From the cell containing the given text, extract its center point as [x, y] coordinate. 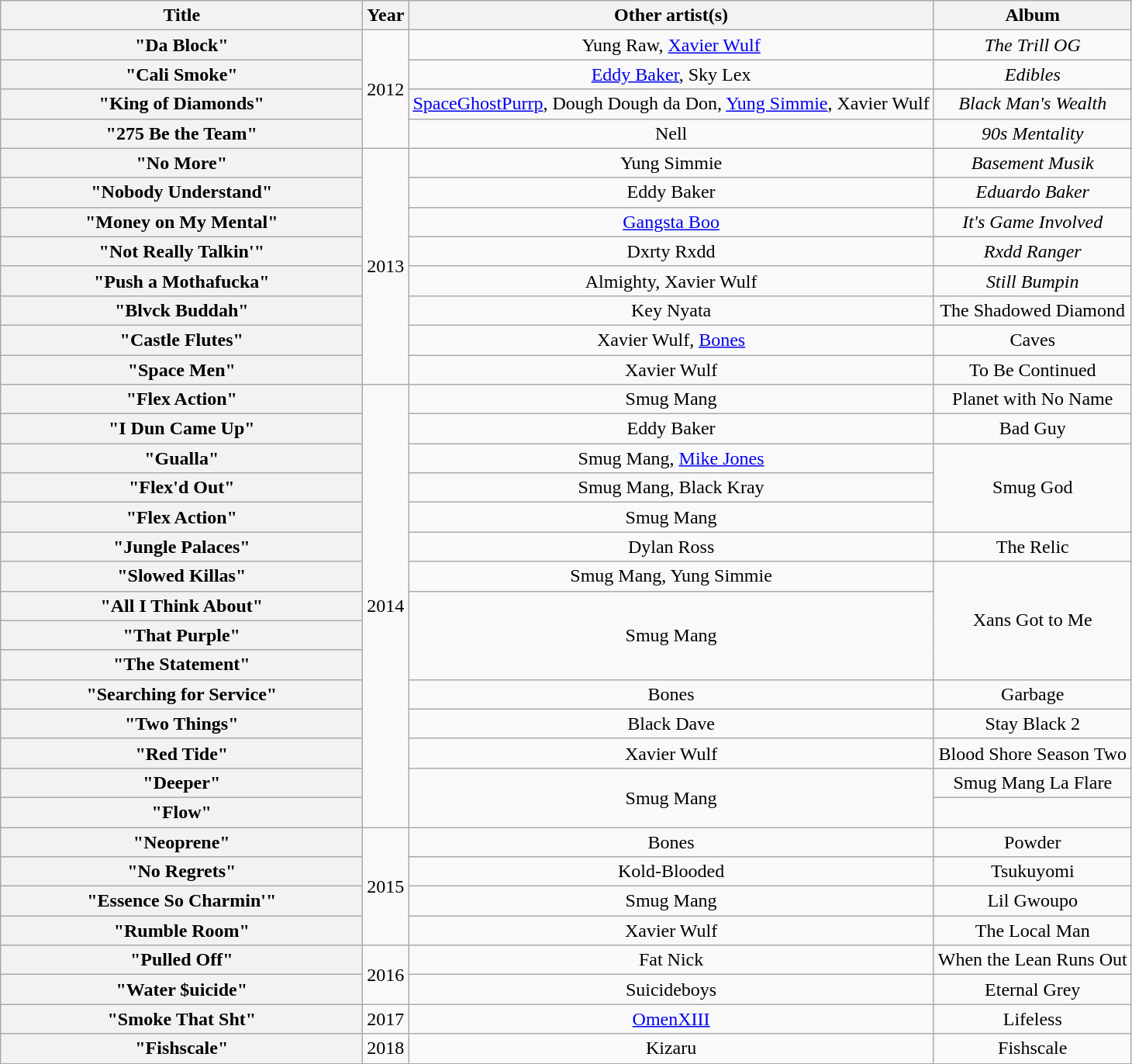
Key Nyata [671, 310]
"Not Really Talkin'" [181, 251]
Still Bumpin [1033, 281]
"Fishscale" [181, 1048]
"No More" [181, 163]
Eddy Baker, Sky Lex [671, 74]
Garbage [1033, 694]
Smug Mang La Flare [1033, 782]
"Flow" [181, 812]
Almighty, Xavier Wulf [671, 281]
2018 [386, 1048]
"275 Be the Team" [181, 133]
Fat Nick [671, 960]
"Deeper" [181, 782]
"Money on My Mental" [181, 222]
90s Mentality [1033, 133]
"King of Diamonds" [181, 104]
OmenXIII [671, 1019]
Smug Mang, Mike Jones [671, 458]
2015 [386, 886]
"Gualla" [181, 458]
Fishscale [1033, 1048]
Powder [1033, 841]
The Trill OG [1033, 45]
Basement Musik [1033, 163]
"Castle Flutes" [181, 340]
"Nobody Understand" [181, 192]
Tsukuyomi [1033, 872]
"No Regrets" [181, 872]
The Relic [1033, 547]
"Jungle Palaces" [181, 547]
"Neoprene" [181, 841]
"I Dun Came Up" [181, 429]
Smug God [1033, 488]
Black Dave [671, 724]
2016 [386, 975]
Bad Guy [1033, 429]
SpaceGhostPurrp, Dough Dough da Don, Yung Simmie, Xavier Wulf [671, 104]
Lifeless [1033, 1019]
Eduardo Baker [1033, 192]
"Searching for Service" [181, 694]
Yung Simmie [671, 163]
Blood Shore Season Two [1033, 753]
Album [1033, 16]
Xans Got to Me [1033, 620]
Kizaru [671, 1048]
Stay Black 2 [1033, 724]
"Pulled Off" [181, 960]
When the Lean Runs Out [1033, 960]
"Water $uicide" [181, 990]
Nell [671, 133]
2014 [386, 606]
"Rumble Room" [181, 931]
Dylan Ross [671, 547]
2012 [386, 89]
"Two Things" [181, 724]
Suicideboys [671, 990]
Edibles [1033, 74]
Caves [1033, 340]
Rxdd Ranger [1033, 251]
"Da Block" [181, 45]
"Smoke That Sht" [181, 1019]
"All I Think About" [181, 606]
Dxrty Rxdd [671, 251]
"Red Tide" [181, 753]
"Blvck Buddah" [181, 310]
"The Statement" [181, 665]
"Slowed Killas" [181, 576]
Eternal Grey [1033, 990]
2017 [386, 1019]
Other artist(s) [671, 16]
Yung Raw, Xavier Wulf [671, 45]
To Be Continued [1033, 370]
"Essence So Charmin'" [181, 901]
Smug Mang, Black Kray [671, 488]
Lil Gwoupo [1033, 901]
Xavier Wulf, Bones [671, 340]
The Local Man [1033, 931]
"Cali Smoke" [181, 74]
"Space Men" [181, 370]
Year [386, 16]
"That Purple" [181, 635]
The Shadowed Diamond [1033, 310]
2013 [386, 266]
Gangsta Boo [671, 222]
Title [181, 16]
"Flex'd Out" [181, 488]
It's Game Involved [1033, 222]
Smug Mang, Yung Simmie [671, 576]
Kold-Blooded [671, 872]
Black Man's Wealth [1033, 104]
"Push a Mothafucka" [181, 281]
Planet with No Name [1033, 399]
